Capture the cell that displays the provided text and extract its (X, Y) central coordinate. 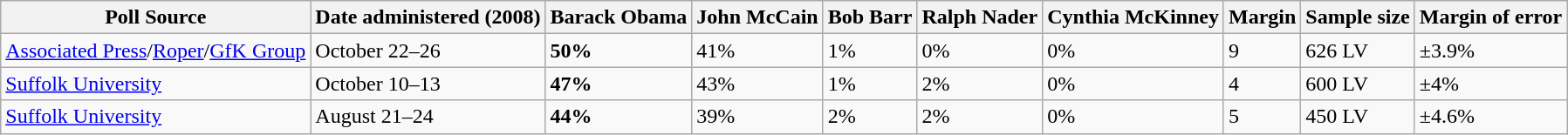
October 10–13 (428, 84)
Margin of error (1490, 17)
Margin (1262, 17)
Poll Source (155, 17)
Barack Obama (619, 17)
±4% (1490, 84)
626 LV (1358, 51)
450 LV (1358, 117)
October 22–26 (428, 51)
600 LV (1358, 84)
±3.9% (1490, 51)
44% (619, 117)
50% (619, 51)
Sample size (1358, 17)
Bob Barr (870, 17)
Cynthia McKinney (1133, 17)
Ralph Nader (980, 17)
5 (1262, 117)
43% (757, 84)
41% (757, 51)
John McCain (757, 17)
±4.6% (1490, 117)
39% (757, 117)
47% (619, 84)
4 (1262, 84)
Associated Press/Roper/GfK Group (155, 51)
9 (1262, 51)
Date administered (2008) (428, 17)
August 21–24 (428, 117)
